Return [X, Y] of the center of cell containing provided text 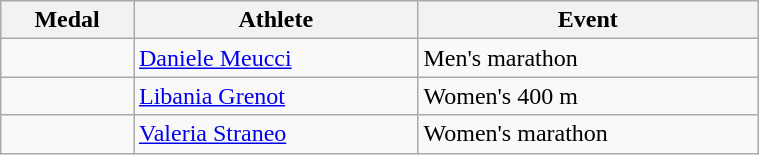
Valeria Straneo [276, 134]
Women's 400 m [588, 96]
Women's marathon [588, 134]
Libania Grenot [276, 96]
Daniele Meucci [276, 58]
Event [588, 20]
Men's marathon [588, 58]
Athlete [276, 20]
Medal [68, 20]
